Output the [x, y] coordinate of the center of the cell containing the given text.  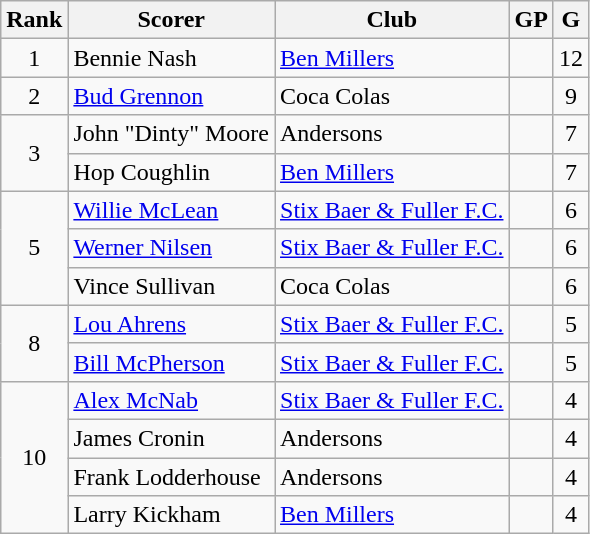
Larry Kickham [172, 515]
John "Dinty" Moore [172, 134]
Hop Coughlin [172, 172]
Rank [34, 20]
James Cronin [172, 438]
2 [34, 96]
GP [531, 20]
Frank Lodderhouse [172, 477]
Werner Nilsen [172, 248]
Bennie Nash [172, 58]
10 [34, 457]
Bill McPherson [172, 362]
Club [391, 20]
9 [570, 96]
8 [34, 343]
Alex McNab [172, 400]
Willie McLean [172, 210]
3 [34, 153]
Bud Grennon [172, 96]
1 [34, 58]
Scorer [172, 20]
G [570, 20]
Vince Sullivan [172, 286]
12 [570, 58]
Lou Ahrens [172, 324]
